Provide the (x, y) coordinate of the cell's center where the given text is located.  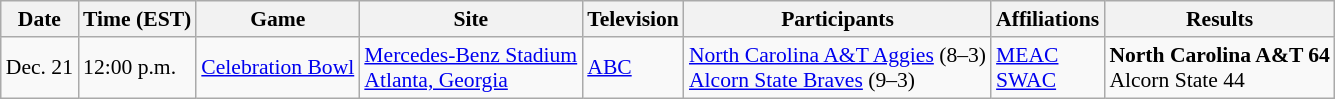
Site (470, 19)
North Carolina A&T Aggies (8–3)Alcorn State Braves (9–3) (838, 68)
Game (278, 19)
Affiliations (1048, 19)
Date (40, 19)
12:00 p.m. (137, 68)
ABC (633, 68)
Dec. 21 (40, 68)
Time (EST) (137, 19)
North Carolina A&T 64Alcorn State 44 (1220, 68)
Celebration Bowl (278, 68)
MEACSWAC (1048, 68)
Mercedes-Benz StadiumAtlanta, Georgia (470, 68)
Participants (838, 19)
Results (1220, 19)
Television (633, 19)
